Return the [x, y] coordinate for the center point of the cell that contains the specified text.  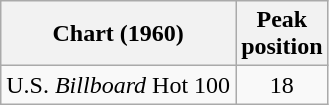
U.S. Billboard Hot 100 [118, 85]
18 [282, 85]
Chart (1960) [118, 34]
Peakposition [282, 34]
